Extract the (x, y) coordinate from the center of the cell holding the provided text.  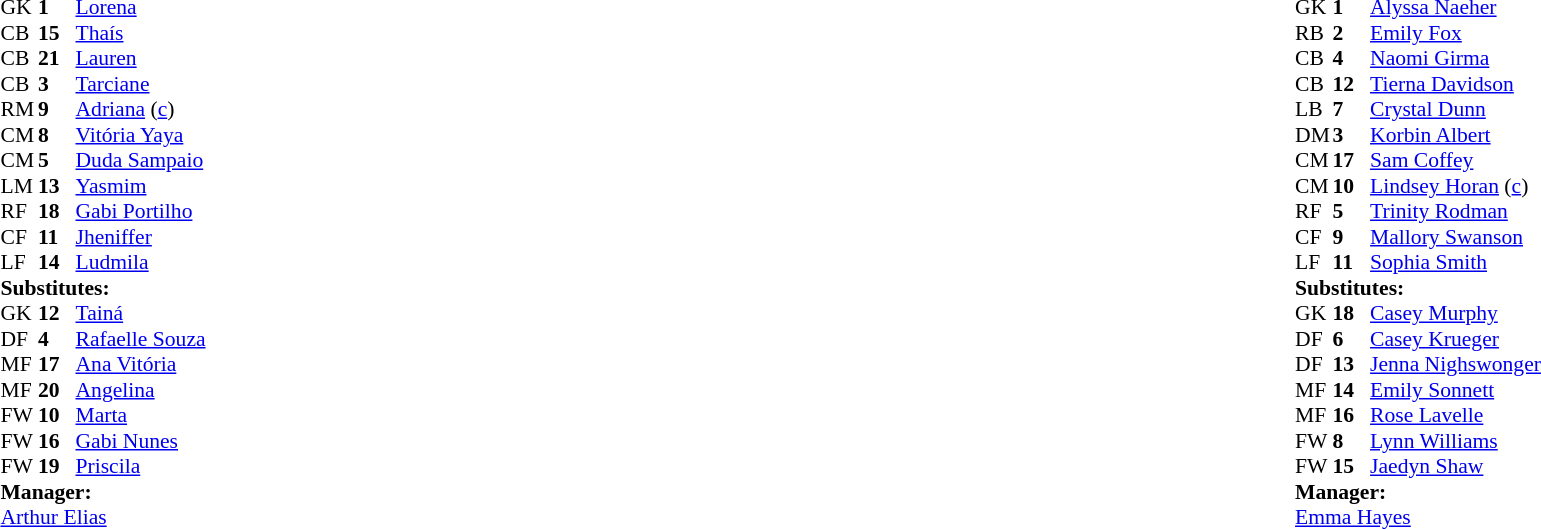
Korbin Albert (1456, 135)
Lauren (141, 59)
Vitória Yaya (141, 135)
Ludmila (141, 263)
Rafaelle Souza (141, 339)
2 (1352, 33)
Ana Vitória (141, 365)
RB (1314, 33)
Lynn Williams (1456, 441)
Angelina (141, 390)
Sam Coffey (1456, 161)
LM (19, 186)
7 (1352, 109)
Emily Sonnett (1456, 390)
Crystal Dunn (1456, 109)
Tainá (141, 313)
Gabi Nunes (141, 441)
Lindsey Horan (c) (1456, 186)
DM (1314, 135)
Emily Fox (1456, 33)
Priscila (141, 467)
Tarciane (141, 84)
6 (1352, 339)
Gabi Portilho (141, 211)
Tierna Davidson (1456, 84)
LB (1314, 109)
20 (57, 390)
Yasmim (141, 186)
Jenna Nighswonger (1456, 365)
Casey Krueger (1456, 339)
Jheniffer (141, 237)
Marta (141, 415)
Rose Lavelle (1456, 415)
Adriana (c) (141, 109)
Naomi Girma (1456, 59)
Casey Murphy (1456, 313)
Mallory Swanson (1456, 237)
19 (57, 467)
Sophia Smith (1456, 263)
Duda Sampaio (141, 161)
Thaís (141, 33)
21 (57, 59)
Jaedyn Shaw (1456, 467)
Trinity Rodman (1456, 211)
RM (19, 109)
